Determine the [X, Y] coordinate at the center of the cell enclosing the given text.  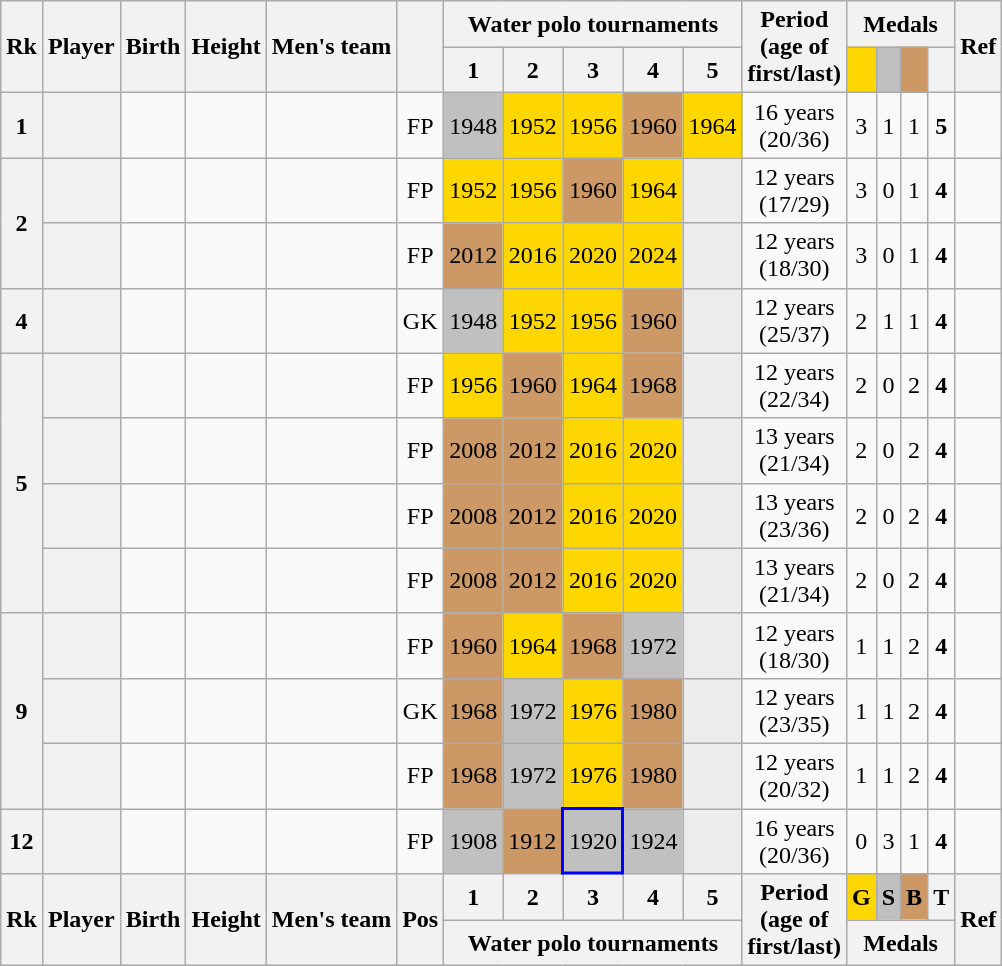
9 [22, 710]
T [942, 897]
1908 [474, 840]
S [888, 897]
12 years(17/29) [794, 190]
1924 [653, 840]
13 years(23/36) [794, 516]
1912 [533, 840]
12 years(20/32) [794, 776]
12 years(25/37) [794, 320]
1920 [594, 840]
12 years(23/35) [794, 710]
B [914, 897]
2024 [653, 256]
12 years(22/34) [794, 386]
Pos [420, 920]
12 [22, 840]
G [861, 897]
